Return (x, y) of the center of cell containing provided text 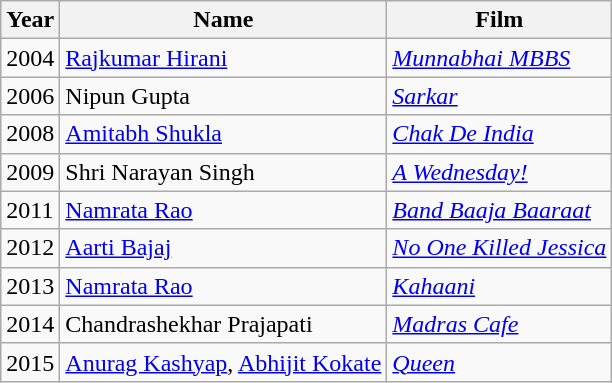
2009 (30, 172)
Munnabhai MBBS (500, 58)
Rajkumar Hirani (224, 58)
2013 (30, 286)
Chandrashekhar Prajapati (224, 324)
Chak De India (500, 134)
Year (30, 20)
2015 (30, 362)
2004 (30, 58)
Kahaani (500, 286)
2006 (30, 96)
Madras Cafe (500, 324)
2008 (30, 134)
Band Baaja Baaraat (500, 210)
Amitabh Shukla (224, 134)
Queen (500, 362)
No One Killed Jessica (500, 248)
Film (500, 20)
Nipun Gupta (224, 96)
Sarkar (500, 96)
2011 (30, 210)
A Wednesday! (500, 172)
Aarti Bajaj (224, 248)
Shri Narayan Singh (224, 172)
Name (224, 20)
2014 (30, 324)
Anurag Kashyap, Abhijit Kokate (224, 362)
2012 (30, 248)
